Scan for the cell matching the given text and deliver its [X, Y] coordinate at center. 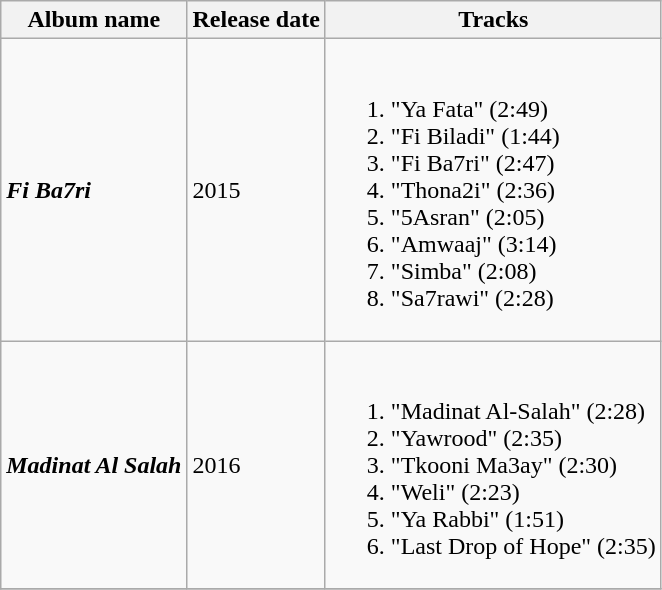
Release date [256, 20]
"Ya Fata" (2:49)"Fi Biladi" (1:44)"Fi Ba7ri" (2:47)"Thona2i" (2:36)"5Asran" (2:05)"Amwaaj" (3:14)"Simba" (2:08)"Sa7rawi" (2:28) [493, 190]
Album name [94, 20]
Tracks [493, 20]
"Madinat Al-Salah" (2:28)"Yawrood" (2:35)"Tkooni Ma3ay" (2:30)"Weli" (2:23)"Ya Rabbi" (1:51)"Last Drop of Hope" (2:35) [493, 465]
Fi Ba7ri [94, 190]
2016 [256, 465]
2015 [256, 190]
Madinat Al Salah [94, 465]
